For the text-containing cell, return its midpoint in [x, y] coordinate format. 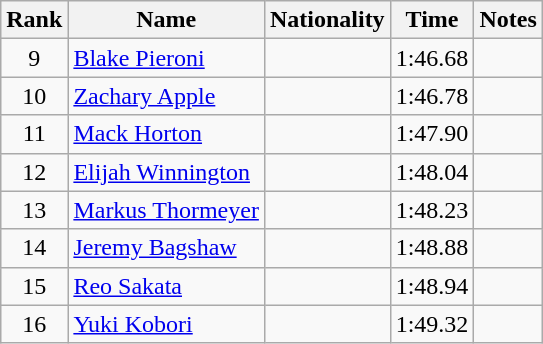
Notes [508, 20]
9 [34, 58]
Mack Horton [166, 134]
1:46.78 [432, 96]
Yuki Kobori [166, 324]
1:48.04 [432, 172]
1:46.68 [432, 58]
1:48.94 [432, 286]
10 [34, 96]
16 [34, 324]
12 [34, 172]
13 [34, 210]
14 [34, 248]
Jeremy Bagshaw [166, 248]
Markus Thormeyer [166, 210]
Name [166, 20]
1:48.88 [432, 248]
Elijah Winnington [166, 172]
1:48.23 [432, 210]
1:47.90 [432, 134]
Blake Pieroni [166, 58]
1:49.32 [432, 324]
Zachary Apple [166, 96]
Rank [34, 20]
15 [34, 286]
Nationality [327, 20]
Time [432, 20]
11 [34, 134]
Reo Sakata [166, 286]
